From the cell containing the given text, extract its center point as (x, y) coordinate. 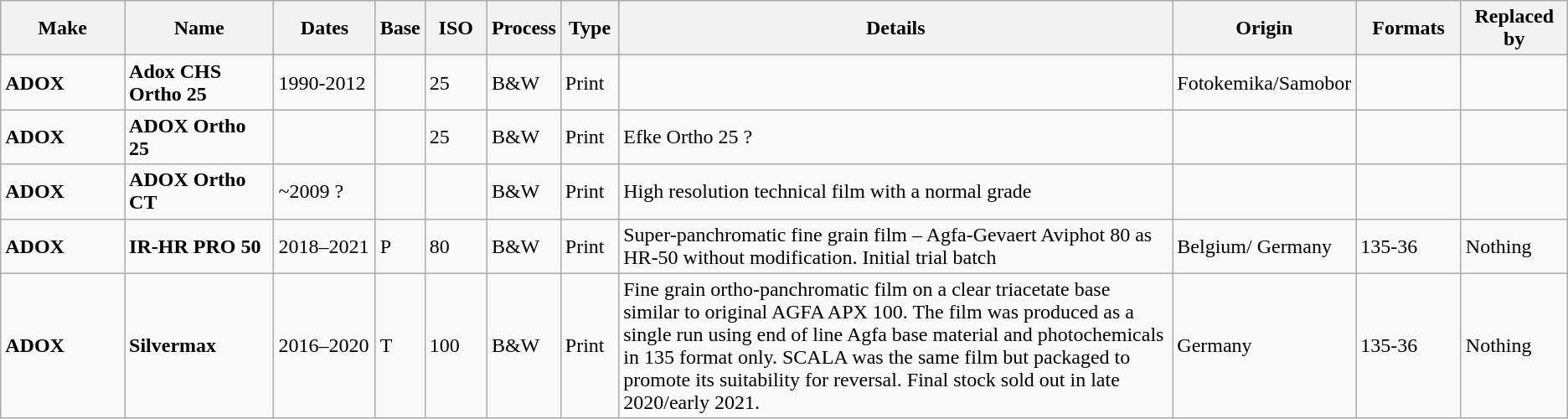
Super-panchromatic fine grain film – Agfa-Gevaert Aviphot 80 as HR-50 without modification. Initial trial batch (896, 246)
High resolution technical film with a normal grade (896, 191)
Fotokemika/Samobor (1265, 82)
Germany (1265, 345)
Belgium/ Germany (1265, 246)
Efke Ortho 25 ? (896, 137)
ADOX Ortho CT (199, 191)
P (400, 246)
Base (400, 28)
T (400, 345)
~2009 ? (325, 191)
1990-2012 (325, 82)
Origin (1265, 28)
100 (456, 345)
ADOX Ortho 25 (199, 137)
Details (896, 28)
80 (456, 246)
Replaced by (1514, 28)
Make (63, 28)
ISO (456, 28)
Formats (1409, 28)
Name (199, 28)
Type (590, 28)
2018–2021 (325, 246)
Silvermax (199, 345)
Process (524, 28)
2016–2020 (325, 345)
IR-HR PRO 50 (199, 246)
Adox CHS Ortho 25 (199, 82)
Dates (325, 28)
